Determine the (X, Y) coordinate at the center of the cell enclosing the given text.  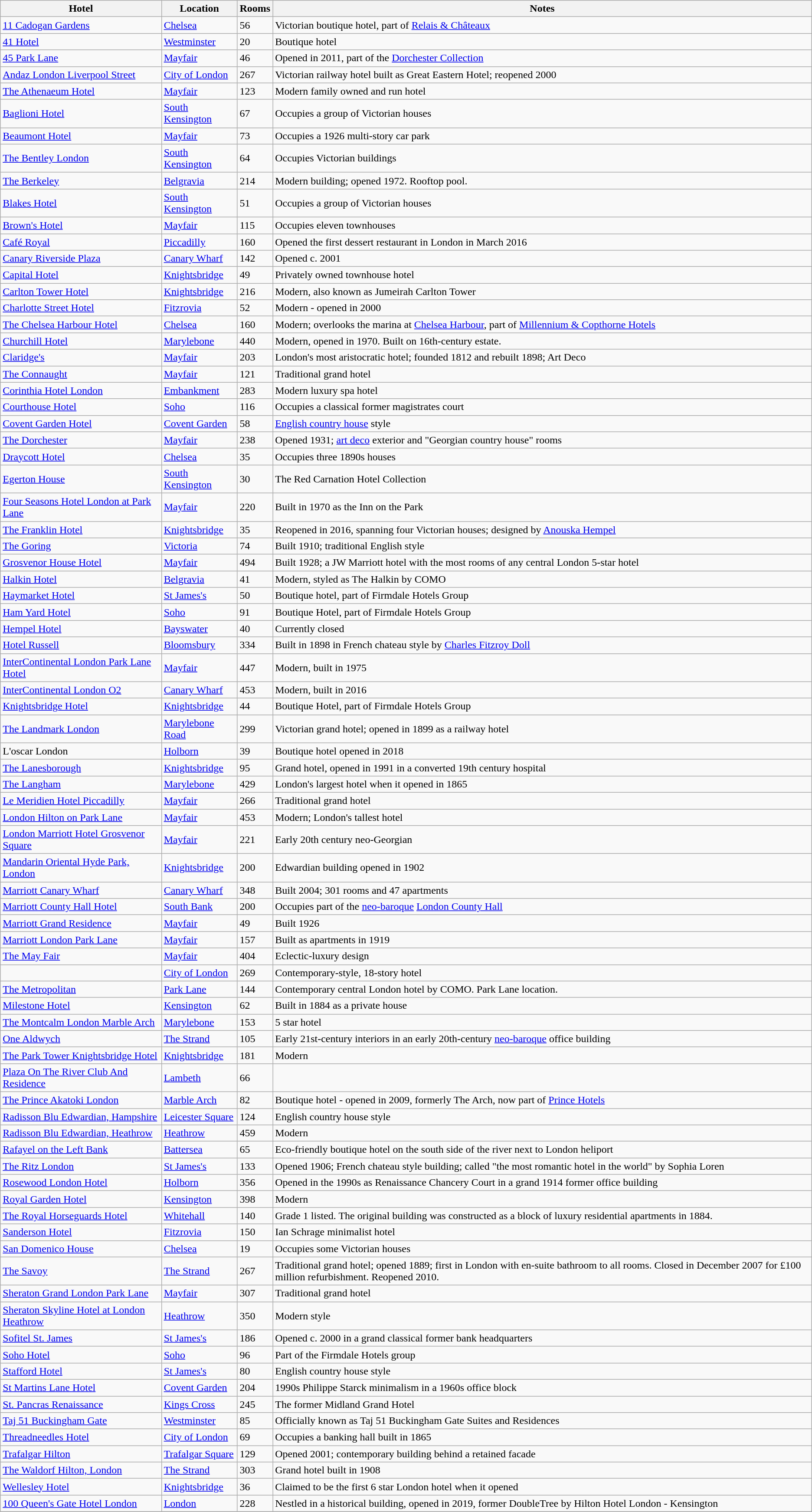
Egerton House (81, 479)
283 (255, 390)
Modern family owned and run hotel (542, 91)
Threadneedles Hotel (81, 1437)
Occupies three 1890s houses (542, 456)
41 Hotel (81, 42)
Built 2004; 301 rooms and 47 apartments (542, 890)
Halkin Hotel (81, 579)
203 (255, 358)
San Domenico House (81, 1249)
398 (255, 1199)
Reopened in 2016, spanning four Victorian houses; designed by Anouska Hempel (542, 530)
Marriott County Hall Hotel (81, 907)
The Berkeley (81, 180)
Built in 1970 as the Inn on the Park (542, 507)
85 (255, 1421)
Grosvenor House Hotel (81, 563)
51 (255, 203)
Marriott Grand Residence (81, 923)
44 (255, 706)
London (200, 1503)
Brown's Hotel (81, 225)
Built 1928; a JW Marriott hotel with the most rooms of any central London 5-star hotel (542, 563)
19 (255, 1249)
1990s Philippe Starck minimalism in a 1960s office block (542, 1387)
Soho Hotel (81, 1355)
Whitehall (200, 1216)
Opened 2001; contemporary building behind a retained facade (542, 1454)
Modern building; opened 1972. Rooftop pool. (542, 180)
Contemporary central London hotel by COMO. Park Lane location. (542, 989)
Marriott Canary Wharf (81, 890)
116 (255, 407)
The Dorchester (81, 440)
Early 21st-century interiors in an early 20th-century neo-baroque office building (542, 1039)
Opened the first dessert restaurant in London in March 2016 (542, 242)
115 (255, 225)
Opened in the 1990s as Renaissance Chancery Court in a grand 1914 former office building (542, 1183)
The Landmark London (81, 729)
The Park Tower Knightsbridge Hotel (81, 1055)
Opened in 2011, part of the Dorchester Collection (542, 58)
Sheraton Grand London Park Lane (81, 1293)
Hotel (81, 9)
Piccadilly (200, 242)
London's most aristocratic hotel; founded 1812 and rebuilt 1898; Art Deco (542, 358)
Embankment (200, 390)
Carlton Tower Hotel (81, 292)
11 Cadogan Gardens (81, 25)
269 (255, 973)
Andaz London Liverpool Street (81, 75)
Bloomsbury (200, 645)
Opened c. 2000 in a grand classical former bank headquarters (542, 1338)
Marriott London Park Lane (81, 940)
58 (255, 423)
5 star hotel (542, 1022)
Four Seasons Hotel London at Park Lane (81, 507)
St Martins Lane Hotel (81, 1387)
Sofitel St. James (81, 1338)
InterContinental London O2 (81, 690)
Occupies a classical former magistrates court (542, 407)
221 (255, 840)
Mandarin Oriental Hyde Park, London (81, 868)
157 (255, 940)
124 (255, 1116)
Corinthia Hotel London (81, 390)
London's largest hotel when it opened in 1865 (542, 784)
447 (255, 667)
Grand hotel built in 1908 (542, 1470)
The Royal Horseguards Hotel (81, 1216)
Occupies some Victorian houses (542, 1249)
39 (255, 751)
Lambeth (200, 1078)
123 (255, 91)
Sanderson Hotel (81, 1232)
L'oscar London (81, 751)
The former Midland Grand Hotel (542, 1404)
Nestled in a historical building, opened in 2019, former DoubleTree by Hilton Hotel London - Kensington (542, 1503)
20 (255, 42)
36 (255, 1487)
Marble Arch (200, 1100)
Taj 51 Buckingham Gate (81, 1421)
238 (255, 440)
144 (255, 989)
Victorian grand hotel; opened in 1899 as a railway hotel (542, 729)
Modern, styled as The Halkin by COMO (542, 579)
204 (255, 1387)
62 (255, 1006)
Ian Schrage minimalist hotel (542, 1232)
Officially known as Taj 51 Buckingham Gate Suites and Residences (542, 1421)
South Bank (200, 907)
95 (255, 767)
41 (255, 579)
Charlotte Street Hotel (81, 308)
46 (255, 58)
Boutique hotel (542, 42)
The Montcalm London Marble Arch (81, 1022)
Le Meridien Hotel Piccadilly (81, 800)
50 (255, 596)
The Goring (81, 546)
Canary Riverside Plaza (81, 259)
The Waldorf Hilton, London (81, 1470)
Trafalgar Hilton (81, 1454)
The Red Carnation Hotel Collection (542, 479)
303 (255, 1470)
Churchill Hotel (81, 341)
220 (255, 507)
266 (255, 800)
Draycott Hotel (81, 456)
Built in 1884 as a private house (542, 1006)
One Aldwych (81, 1039)
404 (255, 956)
429 (255, 784)
Opened 1906; French chateau style building; called "the most romantic hotel in the world" by Sophia Loren (542, 1166)
30 (255, 479)
Modern, built in 1975 (542, 667)
Boutique hotel opened in 2018 (542, 751)
Occupies eleven townhouses (542, 225)
65 (255, 1150)
Occupies part of the neo-baroque London County Hall (542, 907)
40 (255, 629)
Radisson Blu Edwardian, Hampshire (81, 1116)
The Ritz London (81, 1166)
Plaza On The River Club And Residence (81, 1078)
Contemporary-style, 18-story hotel (542, 973)
Ham Yard Hotel (81, 612)
Opened c. 2001 (542, 259)
69 (255, 1437)
Built as apartments in 1919 (542, 940)
Leicester Square (200, 1116)
Rosewood London Hotel (81, 1183)
96 (255, 1355)
Covent Garden Hotel (81, 423)
The May Fair (81, 956)
Currently closed (542, 629)
Park Lane (200, 989)
Café Royal (81, 242)
Milestone Hotel (81, 1006)
Boutique hotel, part of Firmdale Hotels Group (542, 596)
Trafalgar Square (200, 1454)
73 (255, 136)
181 (255, 1055)
Grand hotel, opened in 1991 in a converted 19th century hospital (542, 767)
459 (255, 1133)
216 (255, 292)
Opened 1931; art deco exterior and "Georgian country house" rooms (542, 440)
133 (255, 1166)
Hotel Russell (81, 645)
Rafayel on the Left Bank (81, 1150)
The Chelsea Harbour Hotel (81, 325)
Built in 1898 in French chateau style by Charles Fitzroy Doll (542, 645)
Marylebone Road (200, 729)
64 (255, 158)
Kings Cross (200, 1404)
Early 20th century neo-Georgian (542, 840)
Knightsbridge Hotel (81, 706)
100 Queen's Gate Hotel London (81, 1503)
Part of the Firmdale Hotels group (542, 1355)
Victoria (200, 546)
56 (255, 25)
66 (255, 1078)
80 (255, 1371)
Boutique hotel - opened in 2009, formerly The Arch, now part of Prince Hotels (542, 1100)
307 (255, 1293)
The Savoy (81, 1271)
Modern, opened in 1970. Built on 16th-century estate. (542, 341)
Stafford Hotel (81, 1371)
London Hilton on Park Lane (81, 817)
Blakes Hotel (81, 203)
Capital Hotel (81, 275)
Baglioni Hotel (81, 114)
Modern; overlooks the marina at Chelsea Harbour, part of Millennium & Copthorne Hotels (542, 325)
91 (255, 612)
Victorian boutique hotel, part of Relais & Châteaux (542, 25)
Wellesley Hotel (81, 1487)
Claridge's (81, 358)
153 (255, 1022)
Edwardian building opened in 1902 (542, 868)
52 (255, 308)
Eco-friendly boutique hotel on the south side of the river next to London heliport (542, 1150)
140 (255, 1216)
299 (255, 729)
The Metropolitan (81, 989)
Occupies a banking hall built in 1865 (542, 1437)
129 (255, 1454)
186 (255, 1338)
Hempel Hotel (81, 629)
The Langham (81, 784)
82 (255, 1100)
45 Park Lane (81, 58)
Location (200, 9)
150 (255, 1232)
Victorian railway hotel built as Great Eastern Hotel; reopened 2000 (542, 75)
Grade 1 listed. The original building was constructed as a block of luxury residential apartments in 1884. (542, 1216)
Modern, built in 2016 (542, 690)
Sheraton Skyline Hotel at London Heathrow (81, 1315)
The Connaught (81, 374)
Modern luxury spa hotel (542, 390)
The Franklin Hotel (81, 530)
Haymarket Hotel (81, 596)
356 (255, 1183)
London Marriott Hotel Grosvenor Square (81, 840)
Modern - opened in 2000 (542, 308)
105 (255, 1039)
Eclectic-luxury design (542, 956)
Courthouse Hotel (81, 407)
245 (255, 1404)
350 (255, 1315)
The Bentley London (81, 158)
Occupies Victorian buildings (542, 158)
Modern; London's tallest hotel (542, 817)
Occupies a 1926 multi-story car park (542, 136)
Rooms (255, 9)
Radisson Blu Edwardian, Heathrow (81, 1133)
Beaumont Hotel (81, 136)
Notes (542, 9)
440 (255, 341)
InterContinental London Park Lane Hotel (81, 667)
Bayswater (200, 629)
Claimed to be the first 6 star London hotel when it opened (542, 1487)
St. Pancras Renaissance (81, 1404)
Built 1926 (542, 923)
Modern style (542, 1315)
494 (255, 563)
The Prince Akatoki London (81, 1100)
The Athenaeum Hotel (81, 91)
121 (255, 374)
334 (255, 645)
142 (255, 259)
Privately owned townhouse hotel (542, 275)
348 (255, 890)
74 (255, 546)
67 (255, 114)
The Lanesborough (81, 767)
214 (255, 180)
Battersea (200, 1150)
Built 1910; traditional English style (542, 546)
228 (255, 1503)
Modern, also known as Jumeirah Carlton Tower (542, 292)
Royal Garden Hotel (81, 1199)
